Identify which cell holds the provided text, then report its [x, y] central coordinate. 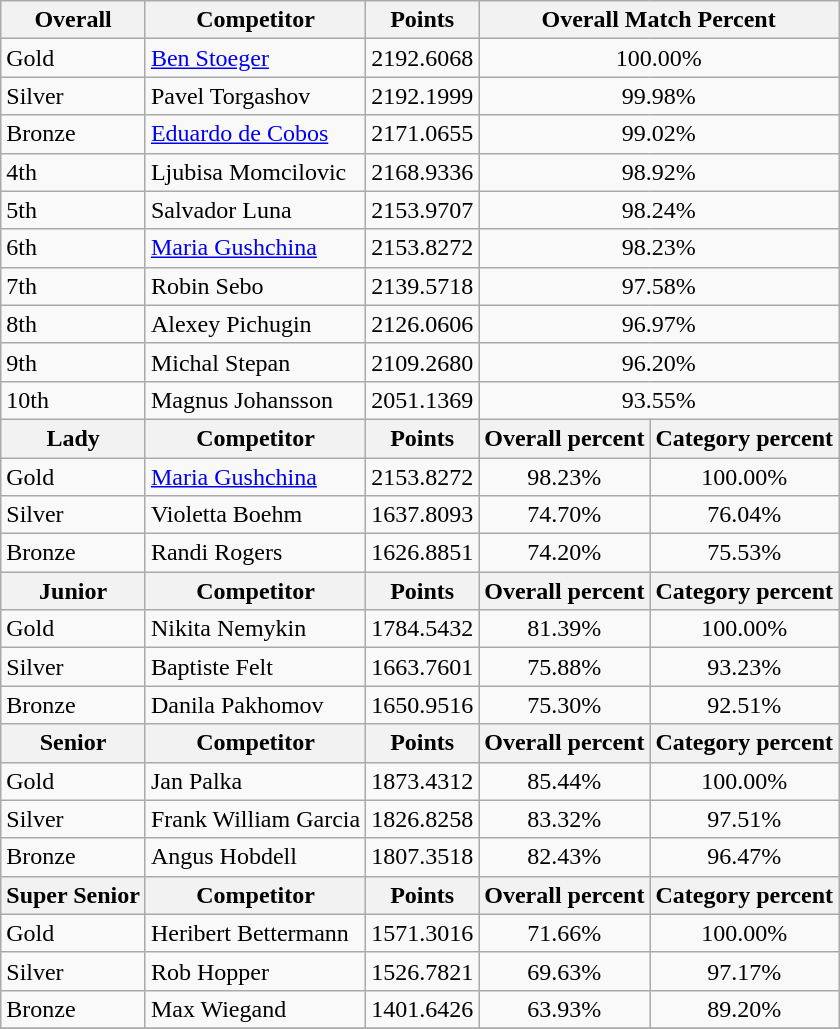
2126.0606 [422, 324]
Baptiste Felt [255, 667]
99.98% [659, 96]
Randi Rogers [255, 553]
Ben Stoeger [255, 58]
Overall Match Percent [659, 20]
1526.7821 [422, 971]
Eduardo de Cobos [255, 134]
69.63% [564, 971]
83.32% [564, 819]
1807.3518 [422, 857]
98.24% [659, 210]
Jan Palka [255, 781]
1401.6426 [422, 1009]
75.53% [744, 553]
74.20% [564, 553]
2153.9707 [422, 210]
Danila Pakhomov [255, 705]
1663.7601 [422, 667]
Ljubisa Momcilovic [255, 172]
Heribert Bettermann [255, 933]
Frank William Garcia [255, 819]
75.30% [564, 705]
2168.9336 [422, 172]
1784.5432 [422, 629]
2192.6068 [422, 58]
2051.1369 [422, 400]
74.70% [564, 515]
97.58% [659, 286]
99.02% [659, 134]
5th [74, 210]
97.51% [744, 819]
63.93% [564, 1009]
Robin Sebo [255, 286]
1873.4312 [422, 781]
Pavel Torgashov [255, 96]
92.51% [744, 705]
Angus Hobdell [255, 857]
Alexey Pichugin [255, 324]
97.17% [744, 971]
1626.8851 [422, 553]
1826.8258 [422, 819]
93.23% [744, 667]
Junior [74, 591]
Senior [74, 743]
1637.8093 [422, 515]
10th [74, 400]
Overall [74, 20]
Lady [74, 438]
71.66% [564, 933]
Michal Stepan [255, 362]
Nikita Nemykin [255, 629]
93.55% [659, 400]
96.20% [659, 362]
2139.5718 [422, 286]
Salvador Luna [255, 210]
Max Wiegand [255, 1009]
Super Senior [74, 895]
Magnus Johansson [255, 400]
96.97% [659, 324]
82.43% [564, 857]
6th [74, 248]
1571.3016 [422, 933]
Violetta Boehm [255, 515]
4th [74, 172]
96.47% [744, 857]
9th [74, 362]
98.92% [659, 172]
2171.0655 [422, 134]
75.88% [564, 667]
89.20% [744, 1009]
85.44% [564, 781]
2109.2680 [422, 362]
76.04% [744, 515]
Rob Hopper [255, 971]
1650.9516 [422, 705]
2192.1999 [422, 96]
81.39% [564, 629]
8th [74, 324]
7th [74, 286]
